Detect which cell encompasses the target text, then output its [x, y] center coordinate. 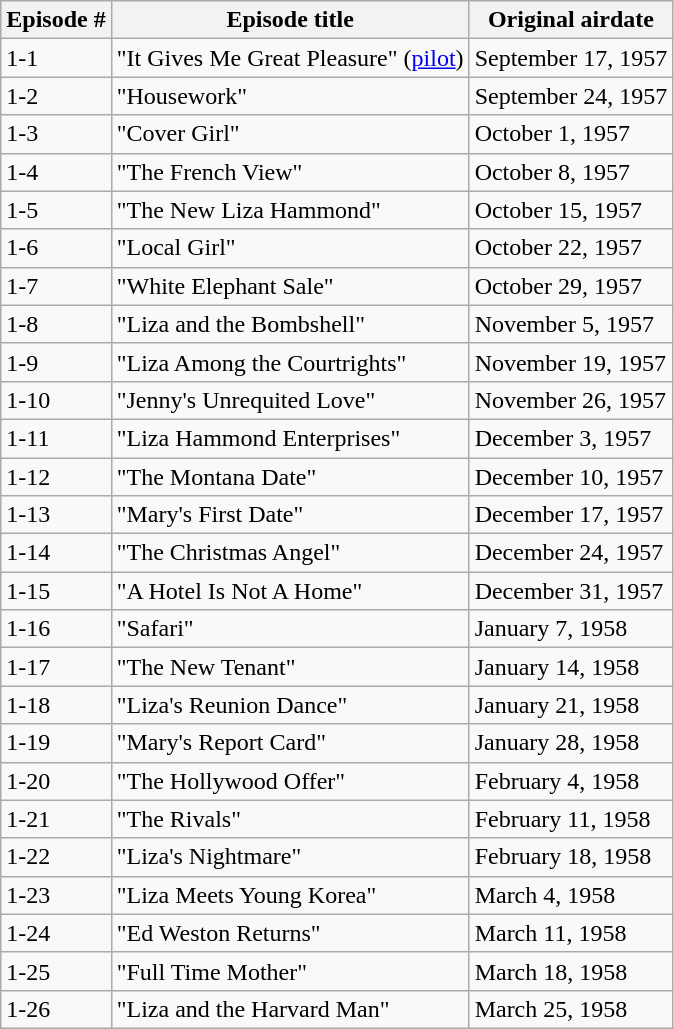
"The French View" [290, 172]
"Liza and the Harvard Man" [290, 1009]
1-14 [56, 553]
"The Christmas Angel" [290, 553]
"The New Liza Hammond" [290, 210]
Episode title [290, 20]
1-2 [56, 96]
1-17 [56, 667]
1-13 [56, 515]
November 19, 1957 [571, 362]
"Mary's Report Card" [290, 743]
December 31, 1957 [571, 591]
October 22, 1957 [571, 248]
January 21, 1958 [571, 705]
March 25, 1958 [571, 1009]
March 11, 1958 [571, 933]
"White Elephant Sale" [290, 286]
Episode # [56, 20]
1-22 [56, 857]
1-25 [56, 971]
1-7 [56, 286]
1-12 [56, 477]
February 4, 1958 [571, 781]
November 5, 1957 [571, 324]
January 28, 1958 [571, 743]
"Liza and the Bombshell" [290, 324]
October 15, 1957 [571, 210]
1-5 [56, 210]
1-18 [56, 705]
"Liza Meets Young Korea" [290, 895]
1-24 [56, 933]
1-3 [56, 134]
"Ed Weston Returns" [290, 933]
1-21 [56, 819]
1-10 [56, 400]
November 26, 1957 [571, 400]
"Local Girl" [290, 248]
September 24, 1957 [571, 96]
"The Montana Date" [290, 477]
1-1 [56, 58]
January 14, 1958 [571, 667]
"Liza's Reunion Dance" [290, 705]
March 4, 1958 [571, 895]
October 29, 1957 [571, 286]
"Full Time Mother" [290, 971]
1-11 [56, 438]
"Liza Hammond Enterprises" [290, 438]
February 11, 1958 [571, 819]
"Mary's First Date" [290, 515]
March 18, 1958 [571, 971]
"Jenny's Unrequited Love" [290, 400]
"Cover Girl" [290, 134]
September 17, 1957 [571, 58]
"The Rivals" [290, 819]
1-9 [56, 362]
1-6 [56, 248]
"Housework" [290, 96]
1-23 [56, 895]
December 10, 1957 [571, 477]
1-16 [56, 629]
"It Gives Me Great Pleasure" (pilot) [290, 58]
"The Hollywood Offer" [290, 781]
December 24, 1957 [571, 553]
"Safari" [290, 629]
1-4 [56, 172]
"The New Tenant" [290, 667]
"Liza Among the Courtrights" [290, 362]
October 8, 1957 [571, 172]
January 7, 1958 [571, 629]
December 17, 1957 [571, 515]
1-8 [56, 324]
October 1, 1957 [571, 134]
Original airdate [571, 20]
"A Hotel Is Not A Home" [290, 591]
"Liza's Nightmare" [290, 857]
1-20 [56, 781]
1-15 [56, 591]
February 18, 1958 [571, 857]
1-26 [56, 1009]
1-19 [56, 743]
December 3, 1957 [571, 438]
